Provide the (x, y) coordinate of the cell's center where the given text is located.  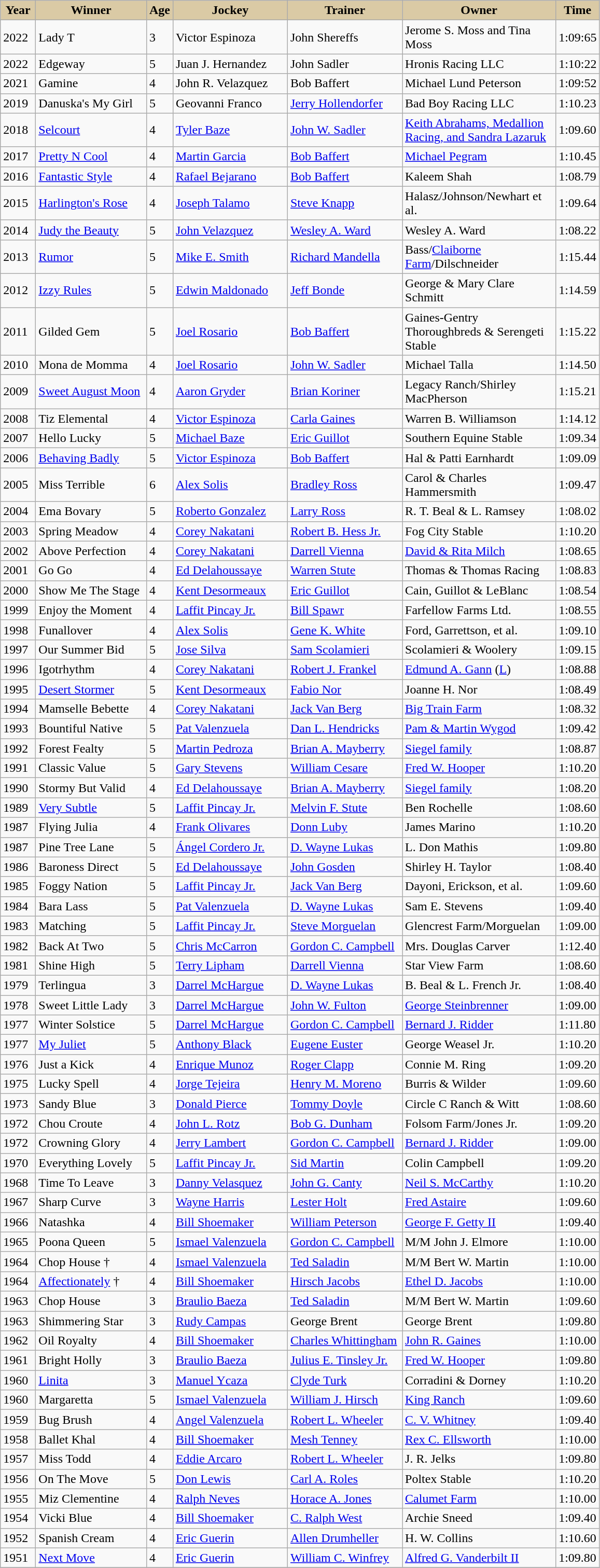
1:14.12 (578, 419)
Ethel D. Jacobs (479, 1281)
Gaines-Gentry Thoroughbreds & Serengeti Stable (479, 331)
2008 (18, 419)
Vicki Blue (91, 1518)
1:08.83 (578, 571)
Mamselle Bebette (91, 709)
Bright Holly (91, 1361)
Allen Drumheller (344, 1538)
Tommy Doyle (344, 1104)
1:10.23 (578, 103)
1:09.34 (578, 438)
Star View Farm (479, 965)
2010 (18, 365)
1989 (18, 808)
Brian Koriner (344, 392)
Don Lewis (230, 1479)
Chop House † (91, 1261)
Eugene Euster (344, 1045)
Poona Queen (91, 1242)
Roberto Gonzalez (230, 511)
Danuska's My Girl (91, 103)
Edwin Maldonado (230, 290)
David & Rita Milch (479, 551)
Shirley H. Taylor (479, 867)
Back At Two (91, 946)
John G. Canty (344, 1183)
2014 (18, 230)
Wayne Harris (230, 1202)
Fog City Stable (479, 531)
1:14.59 (578, 290)
Bara Lass (91, 906)
James Marino (479, 827)
Jerry Hollendorfer (344, 103)
Charles Whittingham (344, 1341)
Desert Stormer (91, 689)
Jerry Lambert (230, 1143)
1996 (18, 669)
Manuel Ycaza (230, 1380)
1:09.42 (578, 729)
2002 (18, 551)
Spanish Cream (91, 1538)
Winter Solstice (91, 1025)
Jose Silva (230, 649)
2017 (18, 157)
Frank Olivares (230, 827)
Burris & Wilder (479, 1084)
Glencrest Farm/Morguelan (479, 926)
1999 (18, 610)
1994 (18, 709)
M/M John J. Elmore (479, 1242)
Enjoy the Moment (91, 610)
Ballet Khal (91, 1439)
1968 (18, 1183)
C. Ralph West (344, 1518)
H. W. Collins (479, 1538)
Sweet Little Lady (91, 1005)
Stormy But Valid (91, 788)
Joseph Talamo (230, 203)
Horace A. Jones (344, 1498)
2009 (18, 392)
Chris McCarron (230, 946)
Igotrhythm (91, 669)
Danny Velasquez (230, 1183)
2000 (18, 590)
Miz Clementine (91, 1498)
Roger Clapp (344, 1064)
George & Mary Clare Schmitt (479, 290)
Linita (91, 1380)
1975 (18, 1084)
Ben Rochelle (479, 808)
Thomas & Thomas Racing (479, 571)
Aaron Gryder (230, 392)
Age (160, 10)
Warren Stute (344, 571)
1986 (18, 867)
Baroness Direct (91, 867)
Steve Morguelan (344, 926)
Everything Lovely (91, 1163)
L. Don Mathis (479, 847)
John R. Velazquez (230, 84)
John R. Gaines (479, 1341)
Crowning Glory (91, 1143)
Gary Stevens (230, 768)
Kaleem Shah (479, 176)
Eddie Arcaro (230, 1459)
Circle C Ranch & Witt (479, 1104)
On The Move (91, 1479)
Rafael Bejarano (230, 176)
Affectionately † (91, 1281)
Go Go (91, 571)
1984 (18, 906)
Colin Campbell (479, 1163)
John Velazquez (230, 230)
Fred Astaire (479, 1202)
Shine High (91, 965)
1962 (18, 1341)
1:12.40 (578, 946)
1:09:65 (578, 37)
Archie Sneed (479, 1518)
1982 (18, 946)
Mesh Tenney (344, 1439)
1:09.64 (578, 203)
1981 (18, 965)
Jockey (230, 10)
Trainer (344, 10)
Rex C. Ellsworth (479, 1439)
Terry Lipham (230, 965)
Gilded Gem (91, 331)
2003 (18, 531)
Steve Knapp (344, 203)
2005 (18, 484)
Chou Croute (91, 1123)
Harlington's Rose (91, 203)
2006 (18, 458)
2019 (18, 103)
1957 (18, 1459)
1:08.54 (578, 590)
Henry M. Moreno (344, 1084)
Mona de Momma (91, 365)
William Cesare (344, 768)
Angel Valenzuela (230, 1420)
Ralph Neves (230, 1498)
Flying Julia (91, 827)
Pine Tree Lane (91, 847)
John L. Rotz (230, 1123)
Terlingua (91, 985)
William Peterson (344, 1222)
Rumor (91, 256)
Hirsch Jacobs (344, 1281)
Michael Baze (230, 438)
1954 (18, 1518)
George Steinbrenner (479, 1005)
Time (578, 10)
Sharp Curve (91, 1202)
1:11.80 (578, 1025)
Melvin F. Stute (344, 808)
Matching (91, 926)
1:08.20 (578, 788)
Fabio Nor (344, 689)
Tiz Elemental (91, 419)
Miss Terrible (91, 484)
1:10.60 (578, 1538)
1:09.47 (578, 484)
Gene K. White (344, 630)
1958 (18, 1439)
Farfellow Farms Ltd. (479, 610)
Time To Leave (91, 1183)
George Weasel Jr. (479, 1045)
Carla Gaines (344, 419)
Warren B. Williamson (479, 419)
Edmund A. Gann (L) (479, 669)
Selcourt (91, 130)
Michael Lund Peterson (479, 84)
Fantastic Style (91, 176)
Jerome S. Moss and Tina Moss (479, 37)
Scolamieri & Woolery (479, 649)
Miss Todd (91, 1459)
Foggy Nation (91, 886)
Spring Meadow (91, 531)
J. R. Jelks (479, 1459)
Robert B. Hess Jr. (344, 531)
2001 (18, 571)
Calumet Farm (479, 1498)
Sid Martin (344, 1163)
1:08.55 (578, 610)
1:08.79 (578, 176)
1:09:52 (578, 84)
Shimmering Star (91, 1321)
1:14.50 (578, 365)
Winner (91, 10)
Michael Pegram (479, 157)
Tyler Baze (230, 130)
Martin Pedroza (230, 748)
1:10.45 (578, 157)
1985 (18, 886)
William J. Hirsch (344, 1400)
1:09.09 (578, 458)
Edgeway (91, 64)
2011 (18, 331)
John Gosden (344, 867)
Margaretta (91, 1400)
Next Move (91, 1558)
Izzy Rules (91, 290)
1976 (18, 1064)
Sam Scolamieri (344, 649)
Gamine (91, 84)
Jeff Bonde (344, 290)
Martin Garcia (230, 157)
Classic Value (91, 768)
Bass/Claiborne Farm/Dilschneider (479, 256)
Sam E. Stevens (479, 906)
Connie M. Ring (479, 1064)
Donald Pierce (230, 1104)
Lester Holt (344, 1202)
John Shereffs (344, 37)
1:08.88 (578, 669)
Cain, Guillot & LeBlanc (479, 590)
Mike E. Smith (230, 256)
Dayoni, Erickson, et al. (479, 886)
Carl A. Roles (344, 1479)
1997 (18, 649)
1:08.02 (578, 511)
Ángel Cordero Jr. (230, 847)
1959 (18, 1420)
1970 (18, 1163)
Folsom Farm/Jones Jr. (479, 1123)
Bug Brush (91, 1420)
1992 (18, 748)
1951 (18, 1558)
1990 (18, 788)
Jorge Tejeira (230, 1084)
1:08.87 (578, 748)
Dan L. Hendricks (344, 729)
2015 (18, 203)
Halasz/Johnson/Newhart et al. (479, 203)
Bountiful Native (91, 729)
Legacy Ranch/Shirley MacPherson (479, 392)
1961 (18, 1361)
1:08.65 (578, 551)
Keith Abrahams, Medallion Racing, and Sandra Lazaruk (479, 130)
Mrs. Douglas Carver (479, 946)
Lucky Spell (91, 1084)
1956 (18, 1479)
1991 (18, 768)
George F. Getty II (479, 1222)
Hello Lucky (91, 438)
Lady T (91, 37)
Enrique Munoz (230, 1064)
1:10:22 (578, 64)
Show Me The Stage (91, 590)
My Juliet (91, 1045)
Neil S. McCarthy (479, 1183)
John Sadler (344, 64)
C. V. Whitney (479, 1420)
Corradini & Dorney (479, 1380)
1966 (18, 1222)
Bill Spawr (344, 610)
2018 (18, 130)
B. Beal & L. French Jr. (479, 985)
1965 (18, 1242)
Clyde Turk (344, 1380)
1973 (18, 1104)
Pam & Martin Wygod (479, 729)
King Ranch (479, 1400)
Just a Kick (91, 1064)
John W. Fulton (344, 1005)
R. T. Beal & L. Ramsey (479, 511)
2007 (18, 438)
Southern Equine Stable (479, 438)
Bob G. Dunham (344, 1123)
1979 (18, 985)
1:08.32 (578, 709)
Owner (479, 10)
Rudy Campas (230, 1321)
William C. Winfrey (344, 1558)
2016 (18, 176)
Geovanni Franco (230, 103)
1:15.44 (578, 256)
2012 (18, 290)
Poltex Stable (479, 1479)
Hronis Racing LLC (479, 64)
1:15.21 (578, 392)
Bradley Ross (344, 484)
Pretty N Cool (91, 157)
Donn Luby (344, 827)
Julius E. Tinsley Jr. (344, 1361)
Big Train Farm (479, 709)
Sweet August Moon (91, 392)
Our Summer Bid (91, 649)
Joanne H. Nor (479, 689)
2013 (18, 256)
Michael Talla (479, 365)
Ema Bovary (91, 511)
Very Subtle (91, 808)
1998 (18, 630)
Above Perfection (91, 551)
Anthony Black (230, 1045)
1:09.10 (578, 630)
Natashka (91, 1222)
Richard Mandella (344, 256)
Ford, Garrettson, et al. (479, 630)
Larry Ross (344, 511)
1983 (18, 926)
1:08.49 (578, 689)
1952 (18, 1538)
1995 (18, 689)
Year (18, 10)
1993 (18, 729)
1:15.22 (578, 331)
Behaving Badly (91, 458)
Robert J. Frankel (344, 669)
Funallover (91, 630)
1:08.22 (578, 230)
Juan J. Hernandez (230, 64)
Forest Fealty (91, 748)
2004 (18, 511)
1967 (18, 1202)
1955 (18, 1498)
Chop House (91, 1301)
1:09.15 (578, 649)
Carol & Charles Hammersmith (479, 484)
Hal & Patti Earnhardt (479, 458)
Judy the Beauty (91, 230)
2021 (18, 84)
Oil Royalty (91, 1341)
Bad Boy Racing LLC (479, 103)
Alfred G. Vanderbilt II (479, 1558)
6 (160, 484)
1978 (18, 1005)
Sandy Blue (91, 1104)
